Return the (x, y) coordinate for the center point of the cell that contains the specified text.  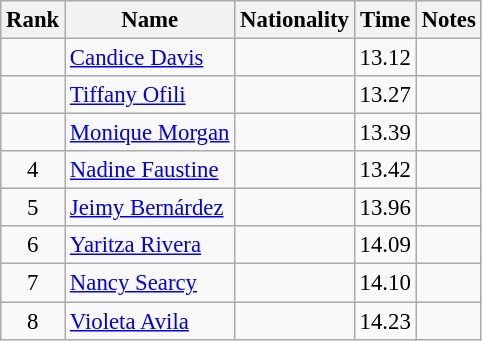
Nadine Faustine (150, 170)
14.09 (385, 245)
13.42 (385, 170)
7 (33, 283)
4 (33, 170)
Violeta Avila (150, 321)
14.23 (385, 321)
8 (33, 321)
Candice Davis (150, 58)
6 (33, 245)
Notes (448, 20)
Nationality (294, 20)
13.27 (385, 95)
Tiffany Ofili (150, 95)
14.10 (385, 283)
Name (150, 20)
5 (33, 208)
Yaritza Rivera (150, 245)
Monique Morgan (150, 133)
Rank (33, 20)
Time (385, 20)
Jeimy Bernárdez (150, 208)
13.96 (385, 208)
13.12 (385, 58)
Nancy Searcy (150, 283)
13.39 (385, 133)
